Detect which cell encompasses the target text, then output its [X, Y] center coordinate. 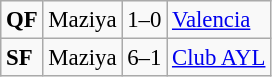
Valencia [219, 20]
1–0 [144, 20]
SF [22, 58]
QF [22, 20]
6–1 [144, 58]
Club AYL [219, 58]
